From the cell containing the given text, extract its center point as [x, y] coordinate. 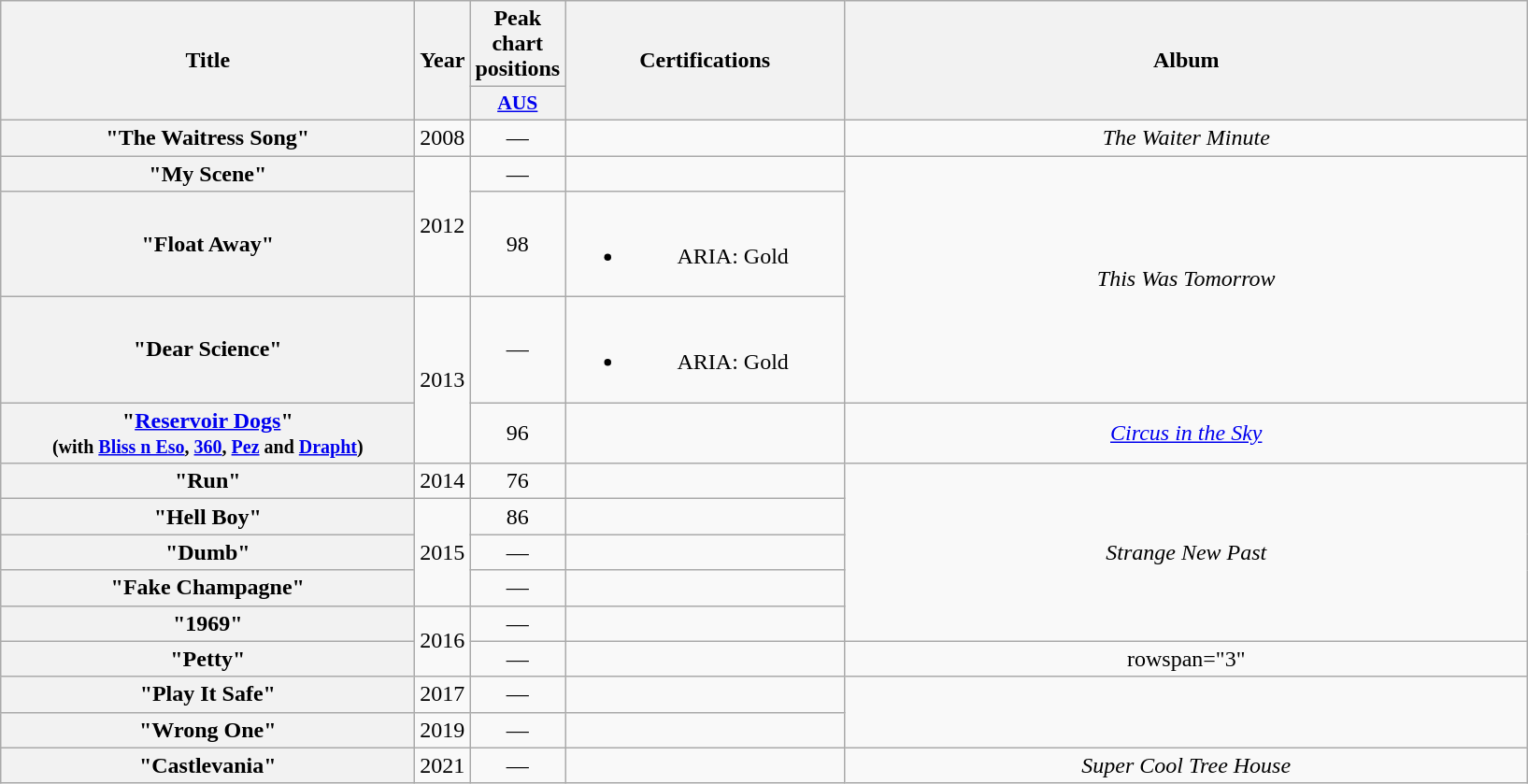
"My Scene" [207, 173]
2015 [443, 552]
AUS [518, 104]
Peak chart positions [518, 44]
2016 [443, 641]
"1969" [207, 623]
"The Waitress Song" [207, 137]
98 [518, 245]
2012 [443, 226]
"Float Away" [207, 245]
96 [518, 434]
86 [518, 517]
"Dear Science" [207, 349]
76 [518, 481]
"Petty" [207, 659]
Circus in the Sky [1187, 434]
2014 [443, 481]
"Wrong One" [207, 730]
Certifications [705, 61]
The Waiter Minute [1187, 137]
Title [207, 61]
2017 [443, 694]
Album [1187, 61]
2008 [443, 137]
Super Cool Tree House [1187, 765]
"Dumb" [207, 552]
This Was Tomorrow [1187, 278]
2019 [443, 730]
rowspan="3" [1187, 659]
2021 [443, 765]
"Fake Champagne" [207, 588]
"Run" [207, 481]
"Play It Safe" [207, 694]
"Castlevania" [207, 765]
"Hell Boy" [207, 517]
Strange New Past [1187, 552]
Year [443, 61]
2013 [443, 380]
"Reservoir Dogs" (with Bliss n Eso, 360, Pez and Drapht) [207, 434]
